Return the (X, Y) coordinate for the center point of the cell that contains the specified text.  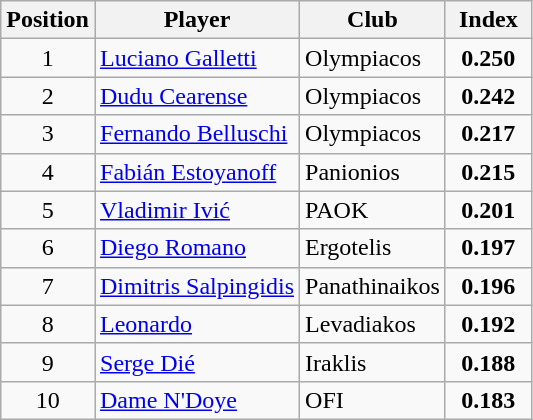
Serge Dié (196, 362)
0.201 (488, 210)
Vladimir Ivić (196, 210)
Position (48, 20)
Dudu Cearense (196, 96)
Index (488, 20)
Ergotelis (373, 248)
0.188 (488, 362)
1 (48, 58)
Leonardo (196, 324)
0.196 (488, 286)
0.215 (488, 172)
Panionios (373, 172)
0.197 (488, 248)
Dame N'Doye (196, 400)
2 (48, 96)
9 (48, 362)
10 (48, 400)
Levadiakos (373, 324)
0.192 (488, 324)
0.250 (488, 58)
3 (48, 134)
Fabián Estoyanoff (196, 172)
Fernando Belluschi (196, 134)
4 (48, 172)
8 (48, 324)
7 (48, 286)
0.183 (488, 400)
Luciano Galletti (196, 58)
0.217 (488, 134)
PAOK (373, 210)
Diego Romano (196, 248)
OFI (373, 400)
Dimitris Salpingidis (196, 286)
0.242 (488, 96)
Club (373, 20)
Iraklis (373, 362)
6 (48, 248)
5 (48, 210)
Panathinaikos (373, 286)
Player (196, 20)
